Output the [x, y] coordinate of the center of the cell containing the given text.  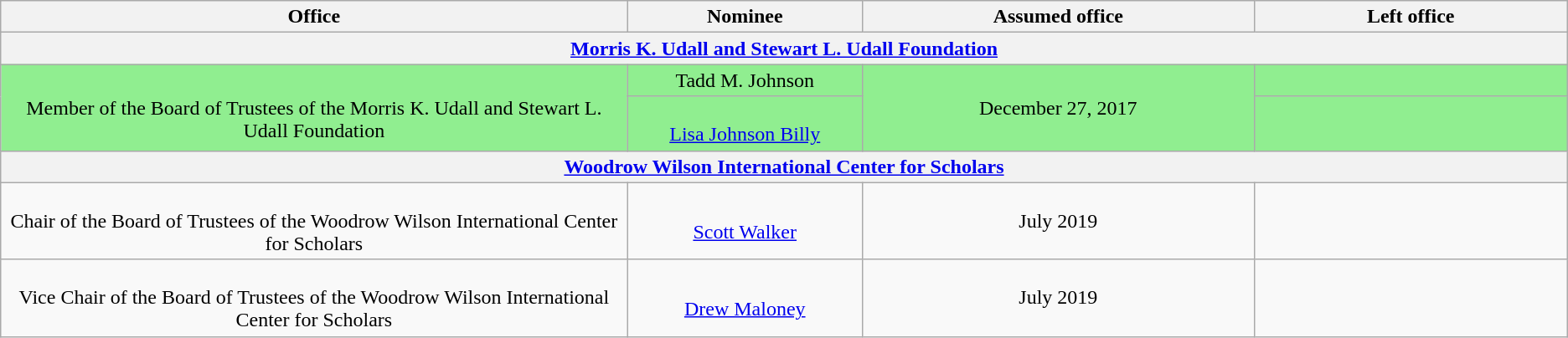
Morris K. Udall and Stewart L. Udall Foundation [784, 49]
Nominee [745, 17]
Drew Maloney [745, 298]
Scott Walker [745, 221]
Member of the Board of Trustees of the Morris K. Udall and Stewart L. Udall Foundation [314, 107]
Lisa Johnson Billy [745, 124]
Assumed office [1059, 17]
Woodrow Wilson International Center for Scholars [784, 166]
Office [314, 17]
December 27, 2017 [1059, 107]
Chair of the Board of Trustees of the Woodrow Wilson International Center for Scholars [314, 221]
Vice Chair of the Board of Trustees of the Woodrow Wilson International Center for Scholars [314, 298]
Tadd M. Johnson [745, 80]
Left office [1411, 17]
